Locate the cell with the specified text and output its [x, y] center coordinate. 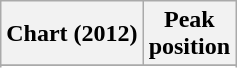
Chart (2012) [72, 34]
Peakposition [189, 34]
